Capture the cell that displays the provided text and extract its (x, y) central coordinate. 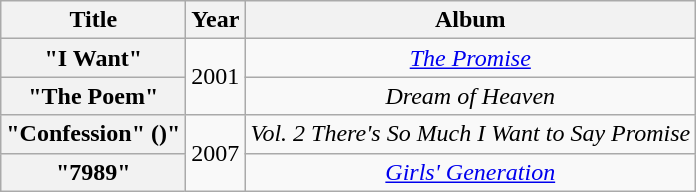
"The Poem" (94, 96)
Dream of Heaven (470, 96)
Vol. 2 There's So Much I Want to Say Promise (470, 134)
Girls' Generation (470, 172)
2001 (216, 77)
The Promise (470, 58)
"Confession" ()" (94, 134)
"7989" (94, 172)
"I Want" (94, 58)
Title (94, 20)
Album (470, 20)
Year (216, 20)
2007 (216, 153)
